Search for the cell housing the specified text and yield its (X, Y) center coordinate. 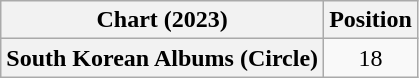
Chart (2023) (162, 20)
Position (371, 20)
18 (371, 58)
South Korean Albums (Circle) (162, 58)
